Return (x, y) of the center of cell containing provided text 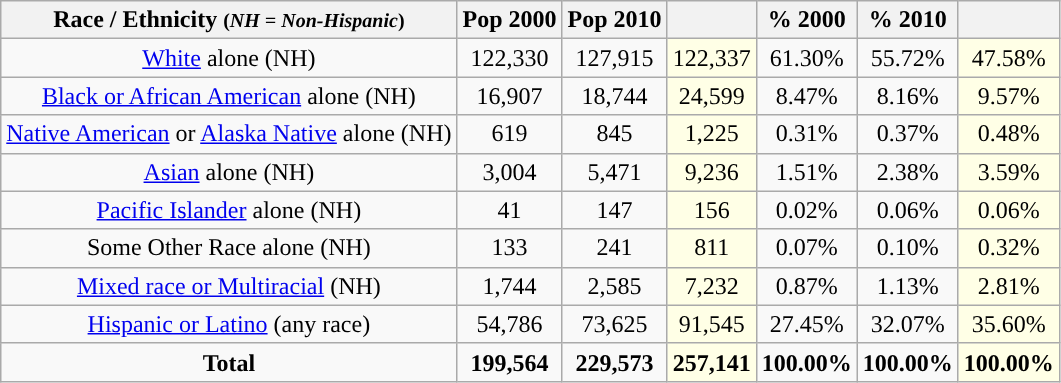
147 (614, 210)
24,599 (712, 96)
2,585 (614, 286)
9,236 (712, 172)
35.60% (1008, 324)
9.57% (1008, 96)
61.30% (806, 58)
55.72% (908, 58)
2.38% (908, 172)
27.45% (806, 324)
5,471 (614, 172)
845 (614, 134)
0.10% (908, 248)
Hispanic or Latino (any race) (229, 324)
122,330 (510, 58)
Black or African American alone (NH) (229, 96)
122,337 (712, 58)
1,744 (510, 286)
0.37% (908, 134)
Asian alone (NH) (229, 172)
32.07% (908, 324)
1.13% (908, 286)
16,907 (510, 96)
229,573 (614, 362)
8.47% (806, 96)
8.16% (908, 96)
Some Other Race alone (NH) (229, 248)
54,786 (510, 324)
0.02% (806, 210)
41 (510, 210)
Mixed race or Multiracial (NH) (229, 286)
Pacific Islander alone (NH) (229, 210)
White alone (NH) (229, 58)
Race / Ethnicity (NH = Non-Hispanic) (229, 20)
1,225 (712, 134)
18,744 (614, 96)
0.07% (806, 248)
Pop 2010 (614, 20)
% 2000 (806, 20)
0.31% (806, 134)
127,915 (614, 58)
Native American or Alaska Native alone (NH) (229, 134)
1.51% (806, 172)
0.48% (1008, 134)
Total (229, 362)
% 2010 (908, 20)
Pop 2000 (510, 20)
133 (510, 248)
0.87% (806, 286)
3.59% (1008, 172)
199,564 (510, 362)
2.81% (1008, 286)
0.32% (1008, 248)
91,545 (712, 324)
3,004 (510, 172)
156 (712, 210)
73,625 (614, 324)
47.58% (1008, 58)
241 (614, 248)
257,141 (712, 362)
7,232 (712, 286)
619 (510, 134)
811 (712, 248)
